Determine the [X, Y] coordinate at the center of the cell enclosing the given text.  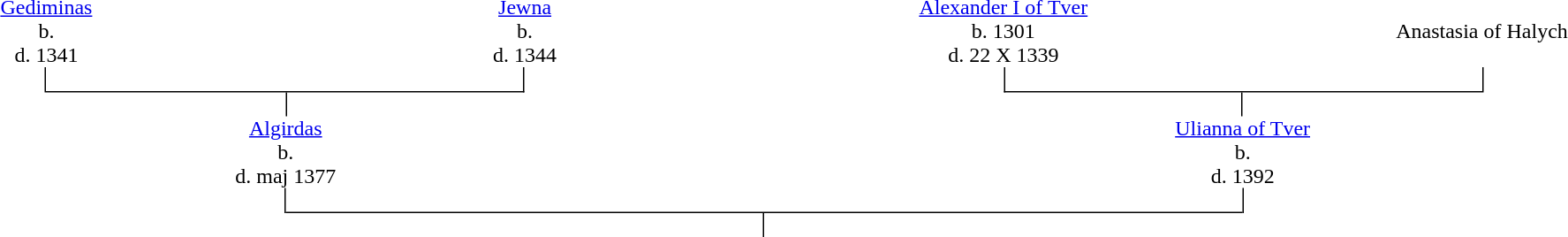
Ulianna of Tverb. d. 1392 [1242, 152]
Algirdasb. d. maj 1377 [286, 152]
